Extract the [X, Y] coordinate from the center of the cell holding the provided text.  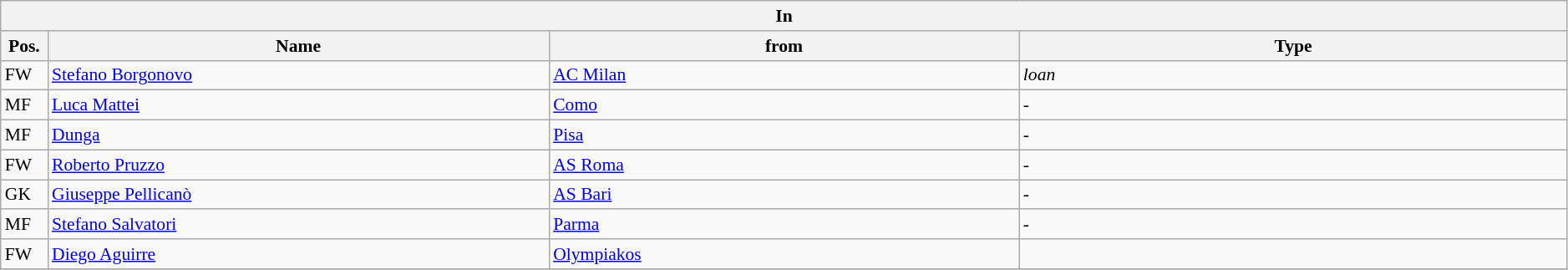
Pos. [24, 46]
Type [1293, 46]
Dunga [298, 135]
loan [1293, 75]
Stefano Borgonovo [298, 75]
Stefano Salvatori [298, 225]
Giuseppe Pellicanò [298, 195]
Pisa [784, 135]
GK [24, 195]
AS Roma [784, 165]
In [784, 16]
AS Bari [784, 195]
Luca Mattei [298, 105]
AC Milan [784, 75]
Como [784, 105]
Olympiakos [784, 254]
Parma [784, 225]
from [784, 46]
Diego Aguirre [298, 254]
Name [298, 46]
Roberto Pruzzo [298, 165]
